Return (x, y) of the center of cell containing provided text 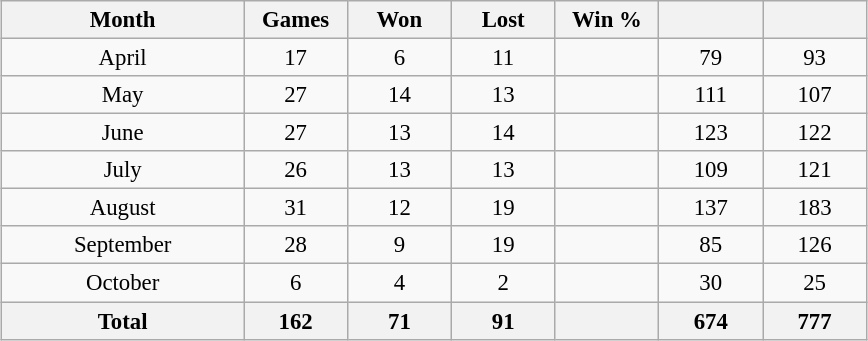
Total (123, 321)
162 (296, 321)
109 (711, 170)
111 (711, 95)
17 (296, 58)
777 (815, 321)
August (123, 208)
April (123, 58)
12 (399, 208)
121 (815, 170)
4 (399, 283)
October (123, 283)
93 (815, 58)
31 (296, 208)
674 (711, 321)
123 (711, 133)
183 (815, 208)
30 (711, 283)
85 (711, 245)
May (123, 95)
28 (296, 245)
July (123, 170)
11 (503, 58)
126 (815, 245)
Win % (607, 20)
122 (815, 133)
79 (711, 58)
Month (123, 20)
9 (399, 245)
137 (711, 208)
91 (503, 321)
71 (399, 321)
September (123, 245)
25 (815, 283)
107 (815, 95)
2 (503, 283)
June (123, 133)
Lost (503, 20)
Won (399, 20)
Games (296, 20)
26 (296, 170)
